Detect which cell encompasses the target text, then output its [x, y] center coordinate. 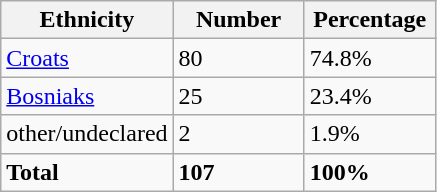
25 [238, 96]
Percentage [370, 20]
Ethnicity [87, 20]
Bosniaks [87, 96]
23.4% [370, 96]
107 [238, 172]
1.9% [370, 134]
Total [87, 172]
100% [370, 172]
80 [238, 58]
Croats [87, 58]
74.8% [370, 58]
other/undeclared [87, 134]
Number [238, 20]
2 [238, 134]
